Scan for the cell matching the given text and deliver its [X, Y] coordinate at center. 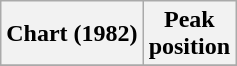
Peakposition [189, 34]
Chart (1982) [72, 34]
